From the cell containing the given text, extract its center point as [x, y] coordinate. 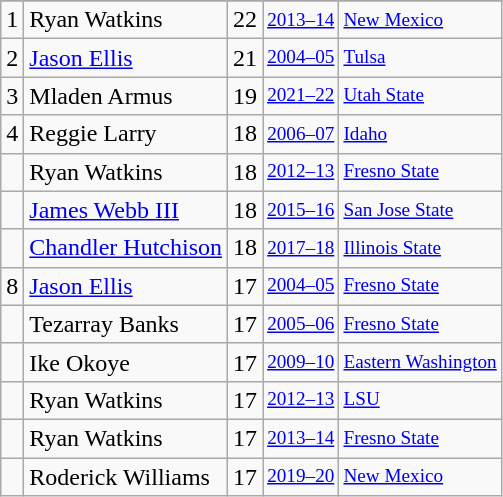
Mladen Armus [126, 96]
2005–06 [301, 324]
4 [12, 134]
James Webb III [126, 210]
2017–18 [301, 248]
Roderick Williams [126, 477]
2 [12, 58]
Ike Okoye [126, 362]
Utah State [420, 96]
2015–16 [301, 210]
22 [246, 20]
8 [12, 286]
LSU [420, 400]
Eastern Washington [420, 362]
Tezarray Banks [126, 324]
2009–10 [301, 362]
21 [246, 58]
Illinois State [420, 248]
1 [12, 20]
3 [12, 96]
19 [246, 96]
Reggie Larry [126, 134]
2006–07 [301, 134]
Tulsa [420, 58]
Idaho [420, 134]
San Jose State [420, 210]
2021–22 [301, 96]
Chandler Hutchison [126, 248]
2019–20 [301, 477]
